Scan for the cell matching the given text and deliver its [x, y] coordinate at center. 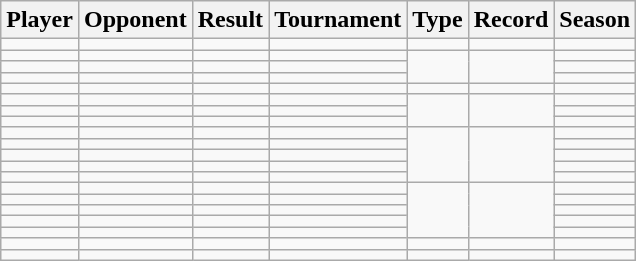
Tournament [338, 20]
Player [40, 20]
Season [595, 20]
Opponent [135, 20]
Result [230, 20]
Record [511, 20]
Type [438, 20]
